Extract the [x, y] coordinate from the center of the cell holding the provided text.  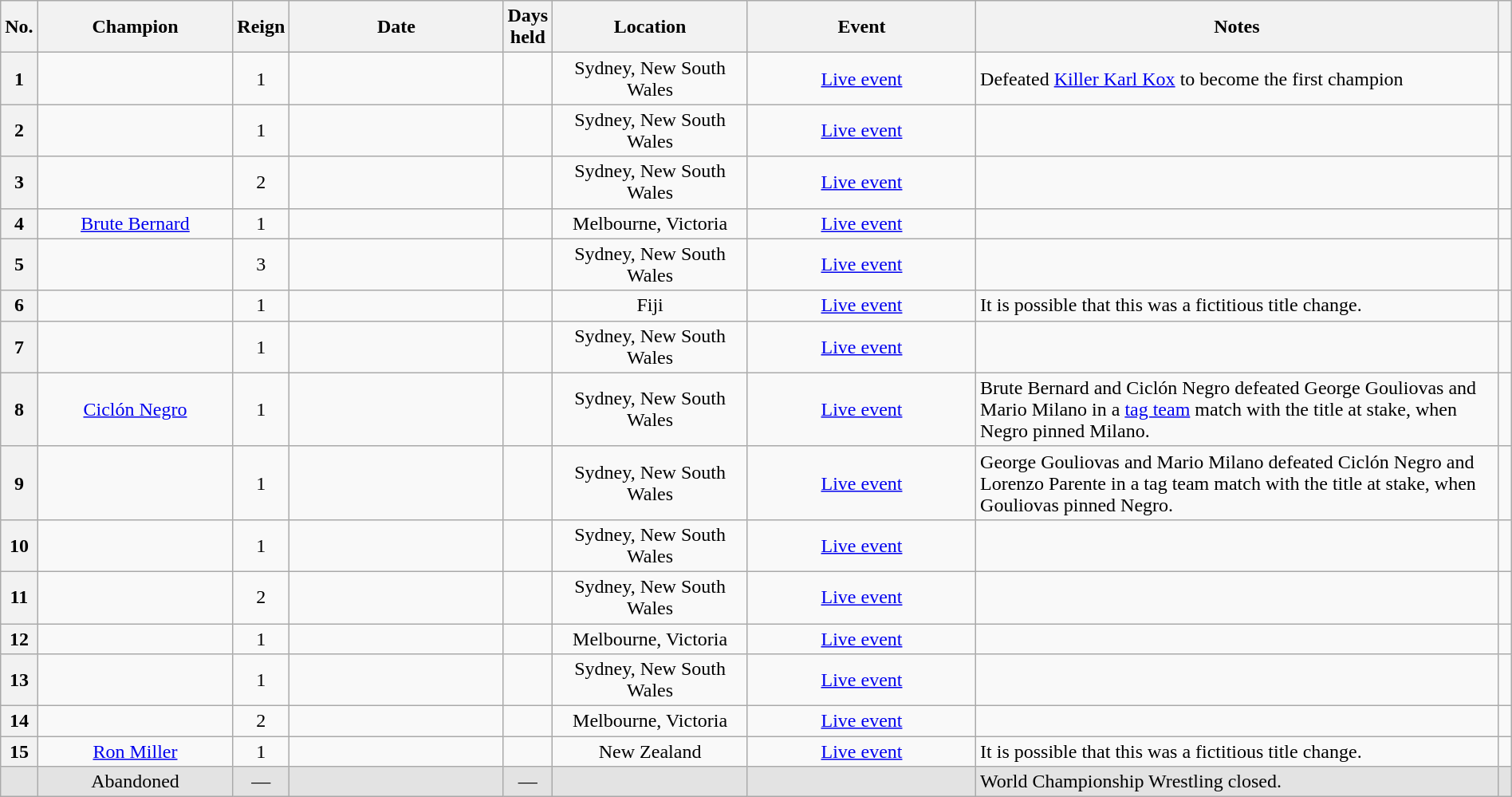
George Gouliovas and Mario Milano defeated Ciclón Negro and Lorenzo Parente in a tag team match with the title at stake, when Gouliovas pinned Negro. [1238, 483]
15 [19, 752]
9 [19, 483]
Brute Bernard [136, 223]
10 [19, 546]
13 [19, 680]
11 [19, 597]
No. [19, 27]
6 [19, 306]
Brute Bernard and Ciclón Negro defeated George Gouliovas and Mario Milano in a tag team match with the title at stake, when Negro pinned Milano. [1238, 409]
Fiji [651, 306]
7 [19, 346]
Location [651, 27]
Ron Miller [136, 752]
12 [19, 639]
5 [19, 265]
4 [19, 223]
Days held [528, 27]
New Zealand [651, 752]
Champion [136, 27]
Event [861, 27]
Ciclón Negro [136, 409]
Defeated Killer Karl Kox to become the first champion [1238, 78]
Date [396, 27]
Abandoned [136, 782]
8 [19, 409]
Notes [1238, 27]
Reign [262, 27]
World Championship Wrestling closed. [1238, 782]
14 [19, 721]
